Pinpoint the cell where the given text exists, returning its (X, Y) midpoint coordinate. 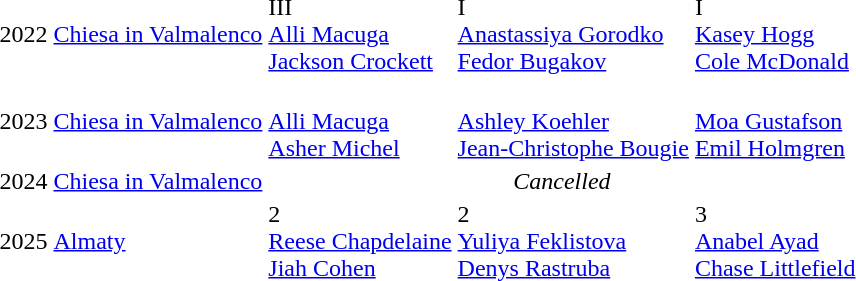
Ashley KoehlerJean-Christophe Bougie (573, 121)
Alli MacugaAsher Michel (360, 121)
